Return [X, Y] of the center of cell containing provided text 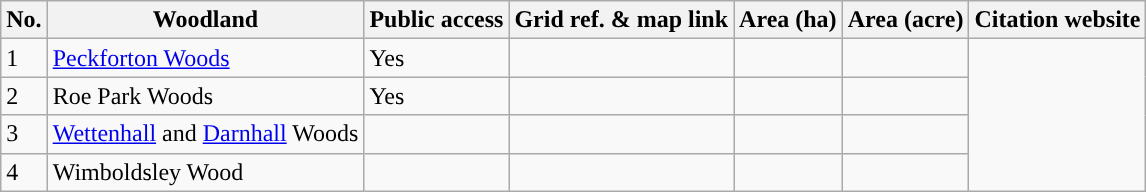
Roe Park Woods [206, 96]
Wettenhall and Darnhall Woods [206, 134]
2 [24, 96]
1 [24, 58]
Area (ha) [788, 20]
Area (acre) [906, 20]
Grid ref. & map link [622, 20]
Wimboldsley Wood [206, 172]
No. [24, 20]
Public access [436, 20]
Peckforton Woods [206, 58]
Woodland [206, 20]
4 [24, 172]
3 [24, 134]
Citation website [1058, 20]
